Detect which cell encompasses the target text, then output its (X, Y) center coordinate. 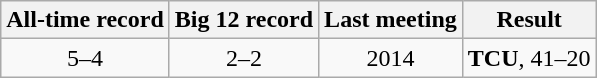
5–4 (86, 58)
2–2 (244, 58)
2014 (391, 58)
Result (529, 20)
All-time record (86, 20)
Big 12 record (244, 20)
TCU, 41–20 (529, 58)
Last meeting (391, 20)
